Capture the cell that displays the provided text and extract its (X, Y) central coordinate. 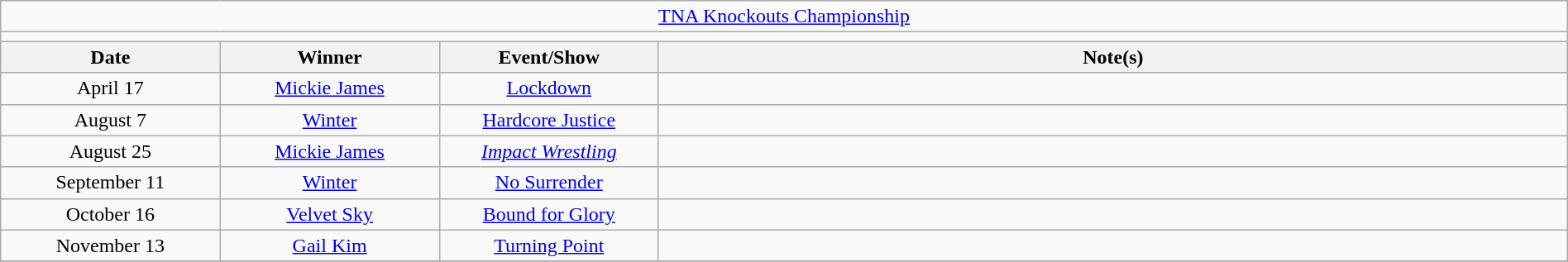
Note(s) (1113, 57)
April 17 (111, 88)
Velvet Sky (329, 214)
Winner (329, 57)
No Surrender (549, 183)
November 13 (111, 245)
October 16 (111, 214)
Lockdown (549, 88)
Gail Kim (329, 245)
August 7 (111, 120)
Hardcore Justice (549, 120)
Turning Point (549, 245)
Bound for Glory (549, 214)
TNA Knockouts Championship (784, 17)
August 25 (111, 151)
Impact Wrestling (549, 151)
Date (111, 57)
September 11 (111, 183)
Event/Show (549, 57)
